From the cell containing the given text, extract its center point as [X, Y] coordinate. 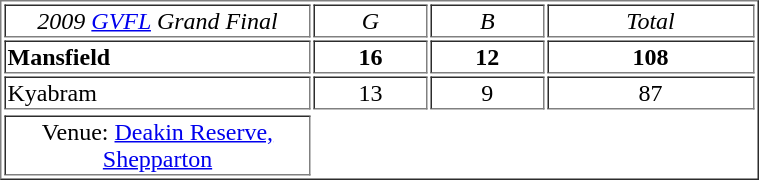
12 [487, 56]
87 [650, 92]
Total [650, 20]
16 [371, 56]
9 [487, 92]
13 [371, 92]
Mansfield [157, 56]
G [371, 20]
B [487, 20]
108 [650, 56]
Venue: Deakin Reserve, Shepparton [157, 146]
Kyabram [157, 92]
2009 GVFL Grand Final [157, 20]
